Scan for the cell matching the given text and deliver its [x, y] coordinate at center. 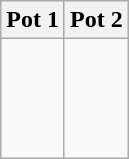
Pot 2 [96, 20]
Pot 1 [33, 20]
